For the text-containing cell, return its midpoint in (x, y) coordinate format. 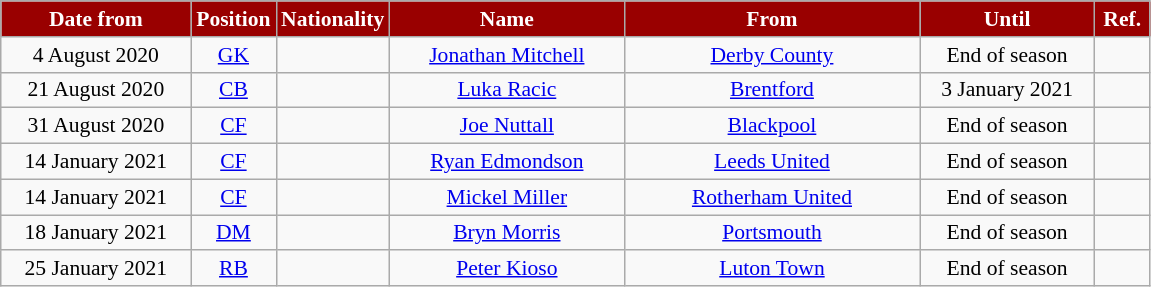
Joe Nuttall (506, 126)
25 January 2021 (96, 269)
Date from (96, 19)
Peter Kioso (506, 269)
4 August 2020 (96, 55)
From (772, 19)
18 January 2021 (96, 233)
CB (234, 90)
Until (1008, 19)
Position (234, 19)
Brentford (772, 90)
Mickel Miller (506, 197)
Luton Town (772, 269)
Derby County (772, 55)
Nationality (332, 19)
Luka Racic (506, 90)
GK (234, 55)
Jonathan Mitchell (506, 55)
Ryan Edmondson (506, 162)
Leeds United (772, 162)
Ref. (1122, 19)
DM (234, 233)
Bryn Morris (506, 233)
21 August 2020 (96, 90)
3 January 2021 (1008, 90)
Name (506, 19)
RB (234, 269)
Rotherham United (772, 197)
Blackpool (772, 126)
31 August 2020 (96, 126)
Portsmouth (772, 233)
